Determine the (x, y) coordinate at the center of the cell enclosing the given text.  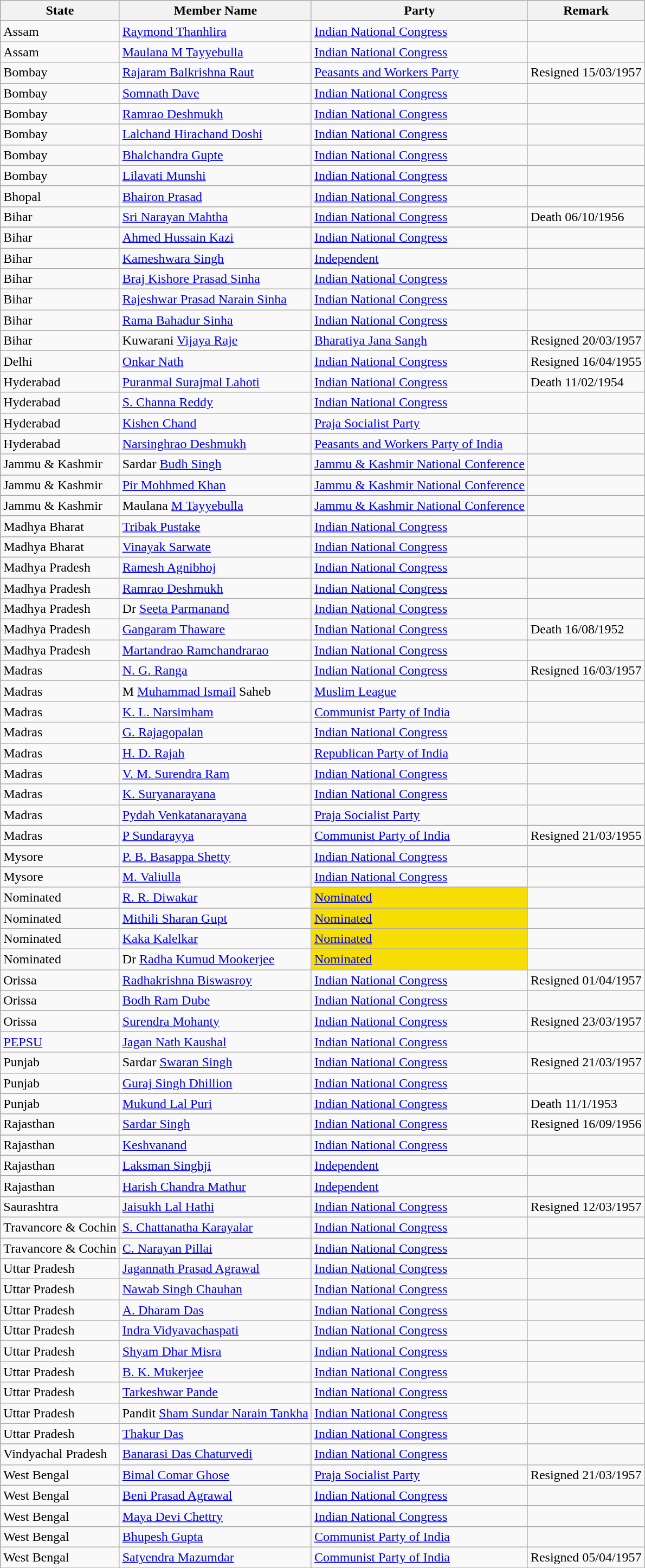
Tarkeshwar Pande (215, 1392)
S. Channa Reddy (215, 403)
Keshvanand (215, 1145)
Jagan Nath Kaushal (215, 1042)
Resigned 01/04/1957 (586, 980)
R. R. Diwakar (215, 897)
Onkar Nath (215, 361)
Martandrao Ramchandrarao (215, 650)
Guraj Singh Dhillion (215, 1083)
Surendra Mohanty (215, 1021)
Sardar Swaran Singh (215, 1062)
Sri Narayan Mahtha (215, 217)
Bhalchandra Gupte (215, 155)
Ramesh Agnibhoj (215, 567)
Radhakrishna Biswasroy (215, 980)
Harish Chandra Mathur (215, 1186)
Muslim League (420, 691)
Resigned 05/04/1957 (586, 1557)
Resigned 15/03/1957 (586, 73)
Bhairon Prasad (215, 196)
Bimal Comar Ghose (215, 1475)
B. K. Mukerjee (215, 1372)
Remark (586, 11)
Kishen Chand (215, 423)
Gangaram Thaware (215, 630)
Narsinghrao Deshmukh (215, 444)
Ahmed Hussain Kazi (215, 237)
Vindyachal Pradesh (60, 1454)
Dr Radha Kumud Mookerjee (215, 960)
Rajeshwar Prasad Narain Sinha (215, 300)
Peasants and Workers Party (420, 73)
Rajaram Balkrishna Raut (215, 73)
Lalchand Hirachand Doshi (215, 134)
Resigned 16/04/1955 (586, 361)
Resigned 21/03/1955 (586, 835)
N. G. Ranga (215, 671)
Dr Seeta Parmanand (215, 609)
V. M. Surendra Ram (215, 774)
Nawab Singh Chauhan (215, 1290)
State (60, 11)
Delhi (60, 361)
Kameshwara Singh (215, 258)
C. Narayan Pillai (215, 1248)
Death 11/02/1954 (586, 382)
Braj Kishore Prasad Sinha (215, 279)
P Sundarayya (215, 835)
Pydah Venkatanarayana (215, 815)
Rama Bahadur Sinha (215, 320)
G. Rajagopalan (215, 733)
Pir Mohhmed Khan (215, 485)
Indra Vidyavachaspati (215, 1331)
K. Suryanarayana (215, 794)
Bhopal (60, 196)
Resigned 16/09/1956 (586, 1124)
Mithili Sharan Gupt (215, 918)
Shyam Dhar Misra (215, 1351)
Jagannath Prasad Agrawal (215, 1269)
Beni Prasad Agrawal (215, 1495)
Resigned 20/03/1957 (586, 341)
Mukund Lal Puri (215, 1104)
A. Dharam Das (215, 1310)
Laksman Singhji (215, 1165)
Kaka Kalelkar (215, 939)
M Muhammad Ismail Saheb (215, 691)
Death 11/1/1953 (586, 1104)
PEPSU (60, 1042)
Resigned 16/03/1957 (586, 671)
Kuwarani Vijaya Raje (215, 341)
S. Chattanatha Karayalar (215, 1227)
Maya Devi Chettry (215, 1516)
M. Valiulla (215, 877)
Satyendra Mazumdar (215, 1557)
Bodh Ram Dube (215, 1001)
Sardar Budh Singh (215, 464)
Vinayak Sarwate (215, 547)
Resigned 12/03/1957 (586, 1207)
Somnath Dave (215, 93)
Resigned 23/03/1957 (586, 1021)
Bhupesh Gupta (215, 1537)
Sardar Singh (215, 1124)
Thakur Das (215, 1434)
Jaisukh Lal Hathi (215, 1207)
H. D. Rajah (215, 753)
Peasants and Workers Party of India (420, 444)
Lilavati Munshi (215, 176)
K. L. Narsimham (215, 712)
Pandit Sham Sundar Narain Tankha (215, 1413)
Republican Party of India (420, 753)
Saurashtra (60, 1207)
Member Name (215, 11)
Puranmal Surajmal Lahoti (215, 382)
Banarasi Das Chaturvedi (215, 1454)
Party (420, 11)
Death 16/08/1952 (586, 630)
Raymond Thanhlira (215, 31)
Bharatiya Jana Sangh (420, 341)
Tribak Pustake (215, 526)
P. B. Basappa Shetty (215, 856)
Death 06/10/1956 (586, 217)
